Locate the cell with the specified text and output its (X, Y) center coordinate. 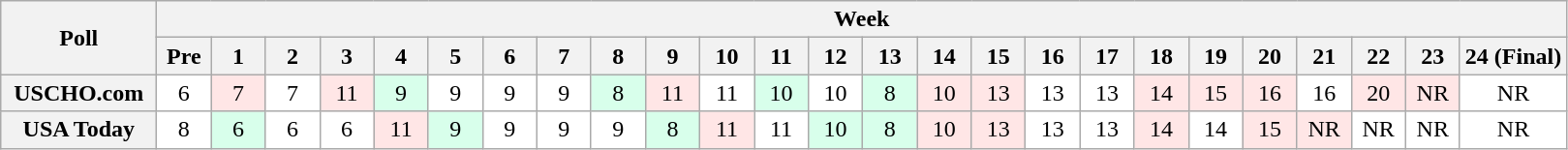
Poll (79, 38)
23 (1432, 56)
1 (238, 56)
17 (1107, 56)
4 (401, 56)
21 (1324, 56)
Pre (184, 56)
12 (836, 56)
5 (455, 56)
Week (862, 19)
2 (292, 56)
19 (1215, 56)
USCHO.com (79, 93)
3 (347, 56)
24 (Final) (1513, 56)
22 (1378, 56)
USA Today (79, 130)
18 (1161, 56)
